Determine the [X, Y] coordinate at the center of the cell enclosing the given text.  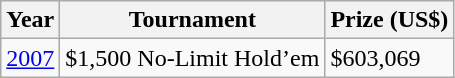
2007 [30, 58]
Prize (US$) [390, 20]
Tournament [192, 20]
Year [30, 20]
$603,069 [390, 58]
$1,500 No-Limit Hold’em [192, 58]
